Extract the (x, y) coordinate from the center of the cell holding the provided text.  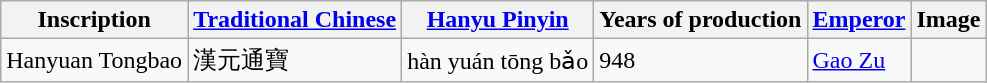
Traditional Chinese (295, 20)
漢元通寶 (295, 60)
Years of production (700, 20)
Gao Zu (859, 60)
hàn yuán tōng bǎo (498, 60)
Emperor (859, 20)
Hanyu Pinyin (498, 20)
948 (700, 60)
Image (948, 20)
Inscription (94, 20)
Hanyuan Tongbao (94, 60)
